Return the (X, Y) coordinate for the center point of the cell that contains the specified text.  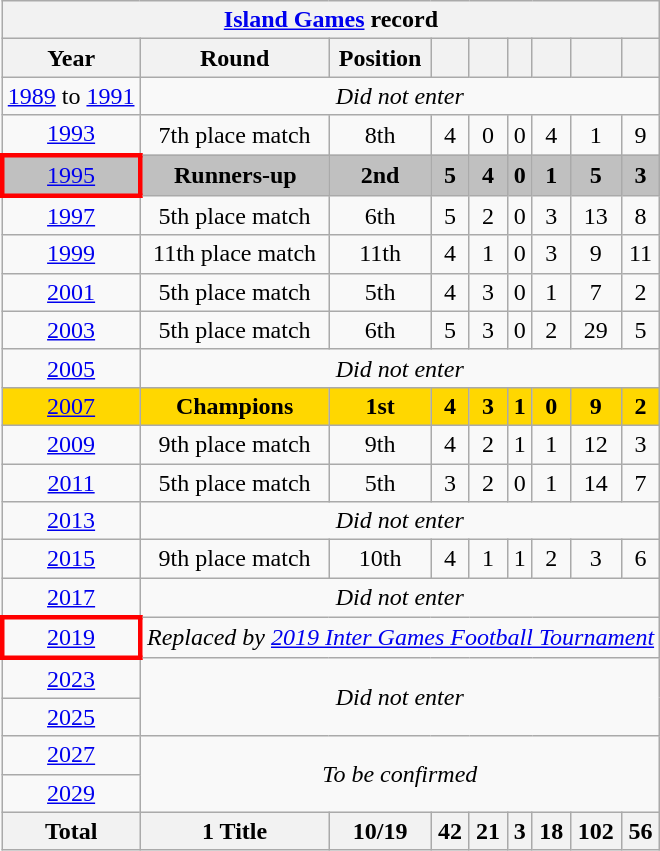
Island Games record (330, 20)
13 (596, 216)
10/19 (380, 831)
56 (640, 831)
2019 (71, 638)
2011 (71, 483)
Champions (234, 406)
2017 (71, 598)
42 (450, 831)
1 Title (234, 831)
6 (640, 559)
14 (596, 483)
2015 (71, 559)
Total (71, 831)
To be confirmed (400, 774)
18 (551, 831)
2003 (71, 330)
8 (640, 216)
2027 (71, 755)
21 (488, 831)
2009 (71, 444)
Round (234, 58)
1993 (71, 135)
2007 (71, 406)
2023 (71, 678)
11th place match (234, 254)
102 (596, 831)
2005 (71, 368)
1999 (71, 254)
Year (71, 58)
12 (596, 444)
2001 (71, 292)
11th (380, 254)
1995 (71, 174)
1997 (71, 216)
7th place match (234, 135)
10th (380, 559)
2025 (71, 717)
Runners-up (234, 174)
29 (596, 330)
9th (380, 444)
8th (380, 135)
2029 (71, 793)
11 (640, 254)
1989 to 1991 (71, 96)
1st (380, 406)
2nd (380, 174)
Replaced by 2019 Inter Games Football Tournament (400, 638)
Position (380, 58)
2013 (71, 521)
